Find where the given text appears and provide that cell's center as (x, y) coordinate. 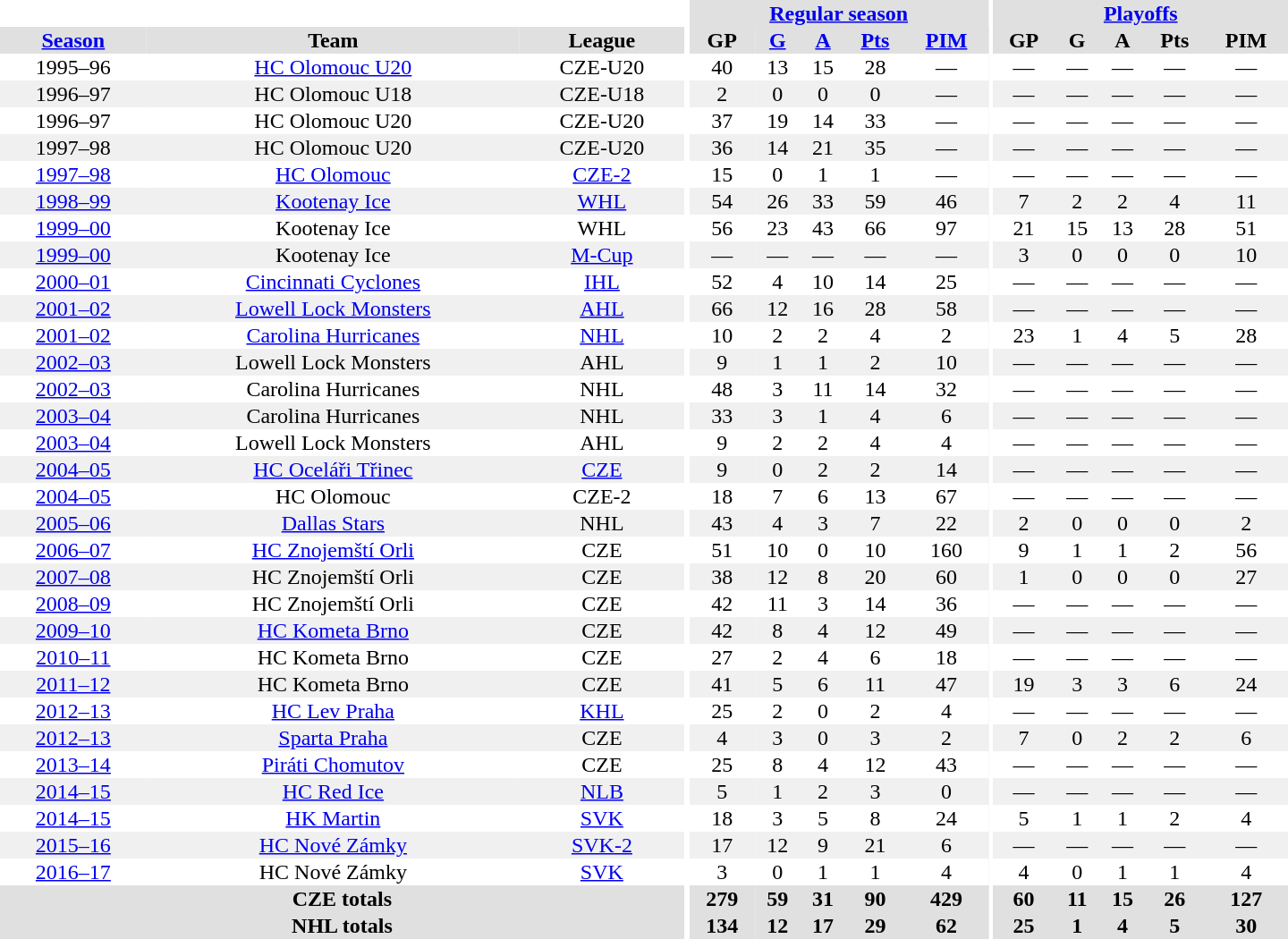
Season (73, 40)
41 (721, 684)
KHL (602, 711)
Playoffs (1140, 13)
2011–12 (73, 684)
20 (875, 577)
16 (823, 309)
40 (721, 67)
M-Cup (602, 255)
2000–01 (73, 282)
62 (946, 926)
1998–99 (73, 201)
37 (721, 121)
NLB (602, 791)
League (602, 40)
30 (1246, 926)
47 (946, 684)
2015–16 (73, 845)
HC Oceláři Třinec (333, 469)
48 (721, 389)
46 (946, 201)
32 (946, 389)
Piráti Chomutov (333, 765)
Team (333, 40)
2009–10 (73, 630)
HK Martin (333, 818)
35 (875, 148)
54 (721, 201)
31 (823, 899)
SVK-2 (602, 845)
29 (875, 926)
IHL (602, 282)
160 (946, 550)
CZE totals (342, 899)
1995–96 (73, 67)
2005–06 (73, 523)
429 (946, 899)
HC Olomouc U18 (333, 94)
279 (721, 899)
97 (946, 228)
2016–17 (73, 872)
22 (946, 523)
Dallas Stars (333, 523)
67 (946, 496)
58 (946, 309)
134 (721, 926)
Cincinnati Cyclones (333, 282)
CZE-U18 (602, 94)
NHL totals (342, 926)
38 (721, 577)
Sparta Praha (333, 738)
HC Red Ice (333, 791)
2006–07 (73, 550)
2008–09 (73, 604)
2007–08 (73, 577)
2010–11 (73, 657)
127 (1246, 899)
HC Lev Praha (333, 711)
52 (721, 282)
Regular season (838, 13)
90 (875, 899)
49 (946, 630)
2013–14 (73, 765)
